Identify which cell holds the provided text, then report its [X, Y] central coordinate. 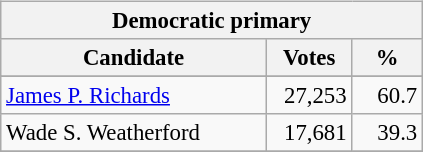
Votes [309, 58]
Wade S. Weatherford [134, 133]
% [388, 58]
39.3 [388, 133]
60.7 [388, 96]
Democratic primary [212, 21]
17,681 [309, 133]
James P. Richards [134, 96]
Candidate [134, 58]
27,253 [309, 96]
